Pinpoint the cell where the given text exists, returning its (X, Y) midpoint coordinate. 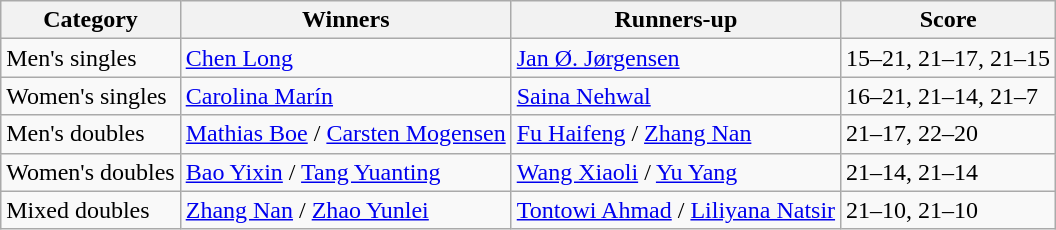
Zhang Nan / Zhao Yunlei (346, 210)
21–17, 22–20 (948, 134)
Men's singles (90, 58)
Mathias Boe / Carsten Mogensen (346, 134)
Chen Long (346, 58)
Men's doubles (90, 134)
21–10, 21–10 (948, 210)
Women's doubles (90, 172)
16–21, 21–14, 21–7 (948, 96)
Score (948, 20)
21–14, 21–14 (948, 172)
15–21, 21–17, 21–15 (948, 58)
Winners (346, 20)
Women's singles (90, 96)
Jan Ø. Jørgensen (676, 58)
Runners-up (676, 20)
Mixed doubles (90, 210)
Tontowi Ahmad / Liliyana Natsir (676, 210)
Fu Haifeng / Zhang Nan (676, 134)
Category (90, 20)
Carolina Marín (346, 96)
Saina Nehwal (676, 96)
Bao Yixin / Tang Yuanting (346, 172)
Wang Xiaoli / Yu Yang (676, 172)
